Identify which cell holds the provided text, then report its [X, Y] central coordinate. 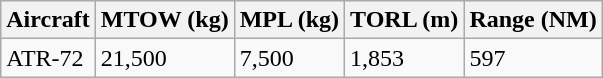
Aircraft [48, 20]
21,500 [164, 58]
MTOW (kg) [164, 20]
Range (NM) [533, 20]
ATR-72 [48, 58]
MPL (kg) [289, 20]
1,853 [404, 58]
7,500 [289, 58]
597 [533, 58]
TORL (m) [404, 20]
